Provide the (x, y) coordinate of the cell's center where the given text is located.  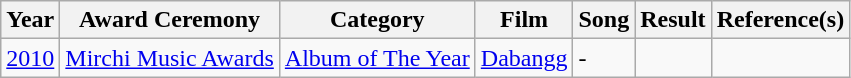
Award Ceremony (170, 20)
- (604, 58)
Result (673, 20)
Dabangg (524, 58)
Year (30, 20)
Album of The Year (377, 58)
Mirchi Music Awards (170, 58)
Reference(s) (780, 20)
Film (524, 20)
Category (377, 20)
Song (604, 20)
2010 (30, 58)
